Detect which cell encompasses the target text, then output its (x, y) center coordinate. 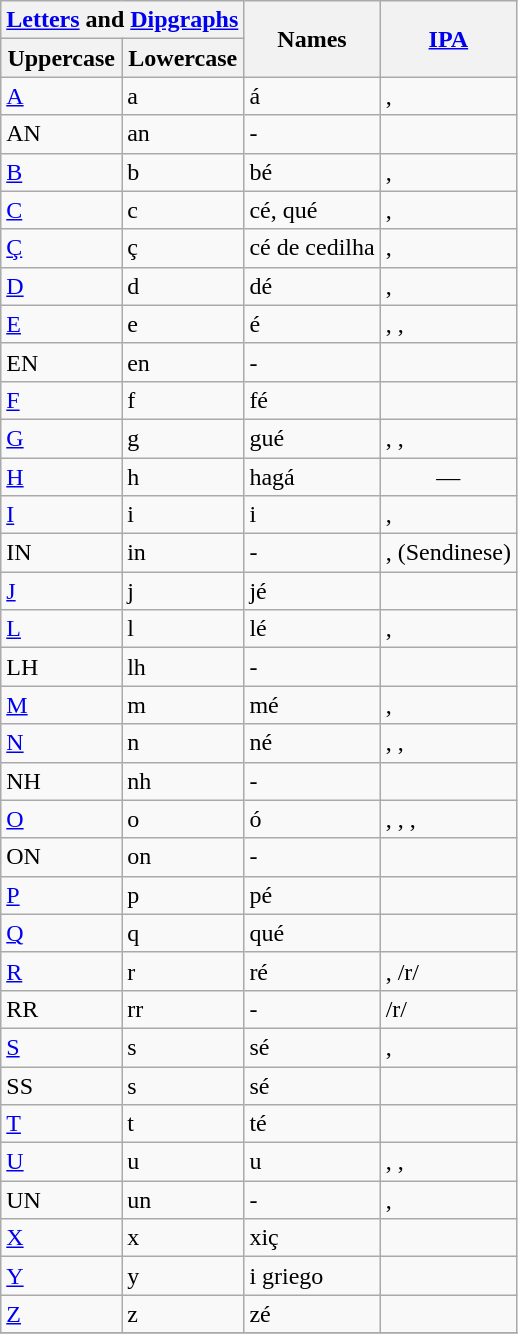
P (62, 895)
F (62, 400)
pé (312, 895)
Z (62, 1314)
á (312, 96)
b (183, 172)
nh (183, 781)
cé de cedilha (312, 248)
cé, qué (312, 210)
R (62, 971)
en (183, 362)
f (183, 400)
z (183, 1314)
N (62, 743)
Ç (62, 248)
, , , (448, 819)
RR (62, 1009)
é (312, 324)
B (62, 172)
in (183, 553)
o (183, 819)
IN (62, 553)
UN (62, 1200)
D (62, 286)
O (62, 819)
qué (312, 933)
Lowercase (183, 58)
ç (183, 248)
U (62, 1162)
ó (312, 819)
e (183, 324)
p (183, 895)
Y (62, 1276)
jé (312, 591)
EN (62, 362)
LH (62, 667)
A (62, 96)
d (183, 286)
, (Sendinese) (448, 553)
E (62, 324)
C (62, 210)
, /r/ (448, 971)
mé (312, 705)
x (183, 1238)
G (62, 438)
rr (183, 1009)
X (62, 1238)
né (312, 743)
on (183, 857)
n (183, 743)
S (62, 1047)
Names (312, 39)
Uppercase (62, 58)
zé (312, 1314)
T (62, 1124)
m (183, 705)
H (62, 477)
r (183, 971)
— (448, 477)
t (183, 1124)
ON (62, 857)
l (183, 629)
AN (62, 134)
lh (183, 667)
IPA (448, 39)
g (183, 438)
Letters and Dipgraphs (122, 20)
q (183, 933)
i griego (312, 1276)
xiç (312, 1238)
bé (312, 172)
ré (312, 971)
lé (312, 629)
un (183, 1200)
a (183, 96)
Q (62, 933)
j (183, 591)
hagá (312, 477)
c (183, 210)
SS (62, 1085)
dé (312, 286)
/r/ (448, 1009)
y (183, 1276)
M (62, 705)
I (62, 515)
fé (312, 400)
an (183, 134)
NH (62, 781)
J (62, 591)
té (312, 1124)
L (62, 629)
h (183, 477)
gué (312, 438)
